Determine the [x, y] coordinate at the center of the cell enclosing the given text.  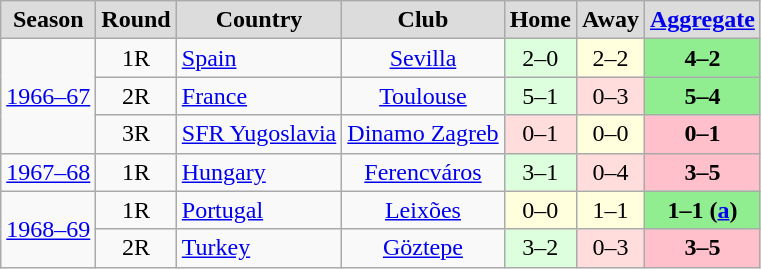
Dinamo Zagreb [423, 134]
Ferencváros [423, 172]
Leixões [423, 210]
Turkey [259, 248]
Round [136, 20]
Away [611, 20]
2–2 [611, 58]
2–0 [540, 58]
Hungary [259, 172]
Aggregate [702, 20]
Season [48, 20]
SFR Yugoslavia [259, 134]
Spain [259, 58]
1966–67 [48, 96]
Country [259, 20]
3–2 [540, 248]
Club [423, 20]
1968–69 [48, 229]
Portugal [259, 210]
5–1 [540, 96]
Toulouse [423, 96]
France [259, 96]
3–1 [540, 172]
5–4 [702, 96]
Sevilla [423, 58]
4–2 [702, 58]
1967–68 [48, 172]
1–1 (a) [702, 210]
3R [136, 134]
Göztepe [423, 248]
Home [540, 20]
1–1 [611, 210]
0–4 [611, 172]
